Scan for the cell matching the given text and deliver its [X, Y] coordinate at center. 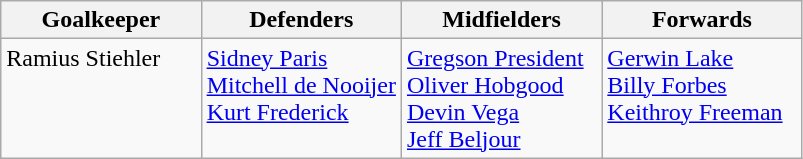
Gregson President Oliver Hobgood Devin Vega Jeff Beljour [501, 98]
Sidney Paris Mitchell de Nooijer Kurt Frederick [301, 98]
Goalkeeper [101, 20]
Gerwin Lake Billy Forbes Keithroy Freeman [702, 98]
Ramius Stiehler [101, 98]
Forwards [702, 20]
Midfielders [501, 20]
Defenders [301, 20]
